From the cell containing the given text, extract its center point as (X, Y) coordinate. 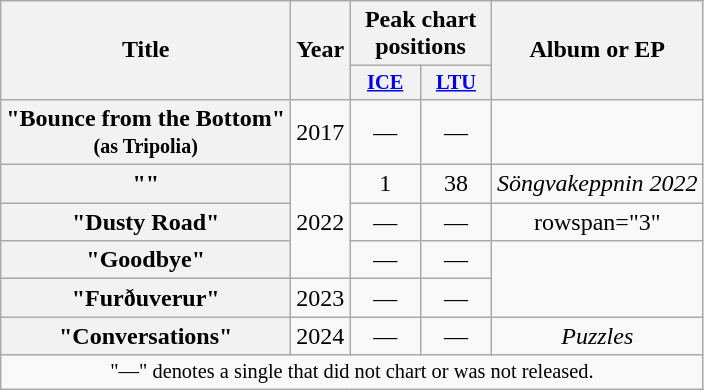
Peak chart positions (421, 34)
"" (146, 184)
"Dusty Road" (146, 222)
Title (146, 50)
38 (456, 184)
1 (386, 184)
Year (320, 50)
ICE (386, 83)
"Conversations" (146, 336)
"Furðuverur" (146, 298)
Album or EP (597, 50)
"Goodbye" (146, 260)
LTU (456, 83)
2017 (320, 132)
Söngvakeppnin 2022 (597, 184)
2024 (320, 336)
Puzzles (597, 336)
2022 (320, 222)
2023 (320, 298)
rowspan="3" (597, 222)
"—" denotes a single that did not chart or was not released. (352, 372)
"Bounce from the Bottom"(as Tripolia) (146, 132)
